Extract the [x, y] coordinate from the center of the cell holding the provided text.  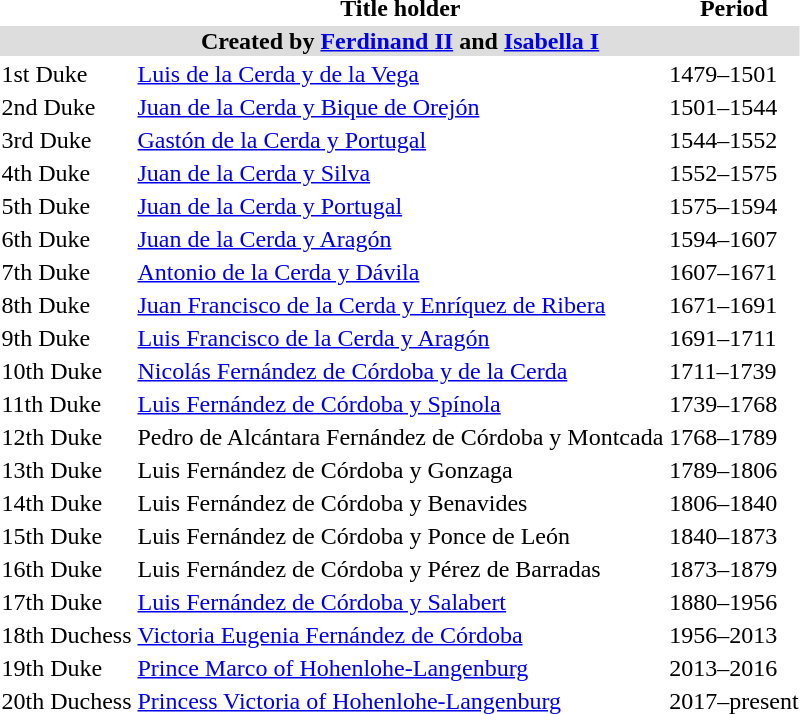
Antonio de la Cerda y Dávila [400, 272]
1594–1607 [734, 239]
7th Duke [66, 272]
1880–1956 [734, 602]
Pedro de Alcántara Fernández de Córdoba y Montcada [400, 437]
16th Duke [66, 569]
17th Duke [66, 602]
1768–1789 [734, 437]
12th Duke [66, 437]
6th Duke [66, 239]
15th Duke [66, 536]
Luis Fernández de Córdoba y Benavides [400, 503]
1544–1552 [734, 140]
8th Duke [66, 305]
14th Duke [66, 503]
1501–1544 [734, 107]
1840–1873 [734, 536]
Juan Francisco de la Cerda y Enríquez de Ribera [400, 305]
1st Duke [66, 74]
Juan de la Cerda y Portugal [400, 206]
Juan de la Cerda y Silva [400, 173]
1552–1575 [734, 173]
Prince Marco of Hohenlohe-Langenburg [400, 668]
1711–1739 [734, 371]
2013–2016 [734, 668]
Juan de la Cerda y Bique de Orejón [400, 107]
Nicolás Fernández de Córdoba y de la Cerda [400, 371]
3rd Duke [66, 140]
4th Duke [66, 173]
2nd Duke [66, 107]
11th Duke [66, 404]
Luis de la Cerda y de la Vega [400, 74]
Luis Francisco de la Cerda y Aragón [400, 338]
Created by Ferdinand II and Isabella I [400, 41]
10th Duke [66, 371]
1739–1768 [734, 404]
13th Duke [66, 470]
19th Duke [66, 668]
1789–1806 [734, 470]
1873–1879 [734, 569]
1806–1840 [734, 503]
Luis Fernández de Córdoba y Gonzaga [400, 470]
Gastón de la Cerda y Portugal [400, 140]
1479–1501 [734, 74]
1671–1691 [734, 305]
1575–1594 [734, 206]
5th Duke [66, 206]
Juan de la Cerda y Aragón [400, 239]
9th Duke [66, 338]
1956–2013 [734, 635]
Victoria Eugenia Fernández de Córdoba [400, 635]
18th Duchess [66, 635]
1607–1671 [734, 272]
Luis Fernández de Córdoba y Pérez de Barradas [400, 569]
Luis Fernández de Córdoba y Ponce de León [400, 536]
1691–1711 [734, 338]
Luis Fernández de Córdoba y Salabert [400, 602]
Luis Fernández de Córdoba y Spínola [400, 404]
